Output the (X, Y) coordinate of the center of the cell containing the given text.  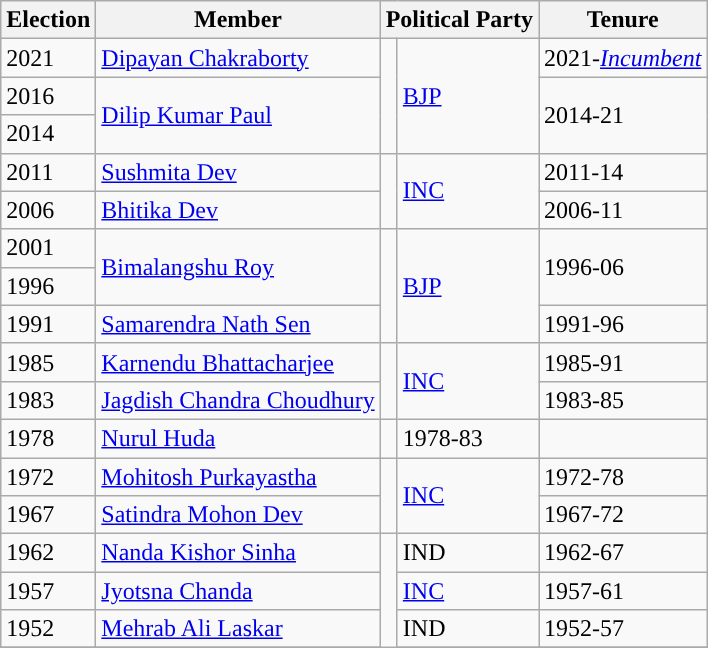
Satindra Mohon Dev (238, 515)
1962-67 (623, 553)
1957-61 (623, 591)
Tenure (623, 20)
Nanda Kishor Sinha (238, 553)
2021 (48, 58)
1978 (48, 438)
Mehrab Ali Laskar (238, 629)
2001 (48, 248)
1967-72 (623, 515)
Jyotsna Chanda (238, 591)
1952-57 (623, 629)
1991-96 (623, 324)
1983-85 (623, 400)
Mohitosh Purkayastha (238, 477)
Dipayan Chakraborty (238, 58)
1991 (48, 324)
Bimalangshu Roy (238, 267)
2006-11 (623, 210)
2014-21 (623, 115)
2021-Incumbent (623, 58)
Jagdish Chandra Choudhury (238, 400)
Dilip Kumar Paul (238, 115)
Member (238, 20)
2016 (48, 96)
Sushmita Dev (238, 172)
1957 (48, 591)
Nurul Huda (238, 438)
Samarendra Nath Sen (238, 324)
1967 (48, 515)
Political Party (459, 20)
1985-91 (623, 362)
1983 (48, 400)
1952 (48, 629)
1996-06 (623, 267)
1972 (48, 477)
Election (48, 20)
1996 (48, 286)
Bhitika Dev (238, 210)
1985 (48, 362)
Karnendu Bhattacharjee (238, 362)
1972-78 (623, 477)
2014 (48, 134)
1978-83 (468, 438)
2006 (48, 210)
1962 (48, 553)
2011 (48, 172)
2011-14 (623, 172)
